Scan for the cell matching the given text and deliver its [X, Y] coordinate at center. 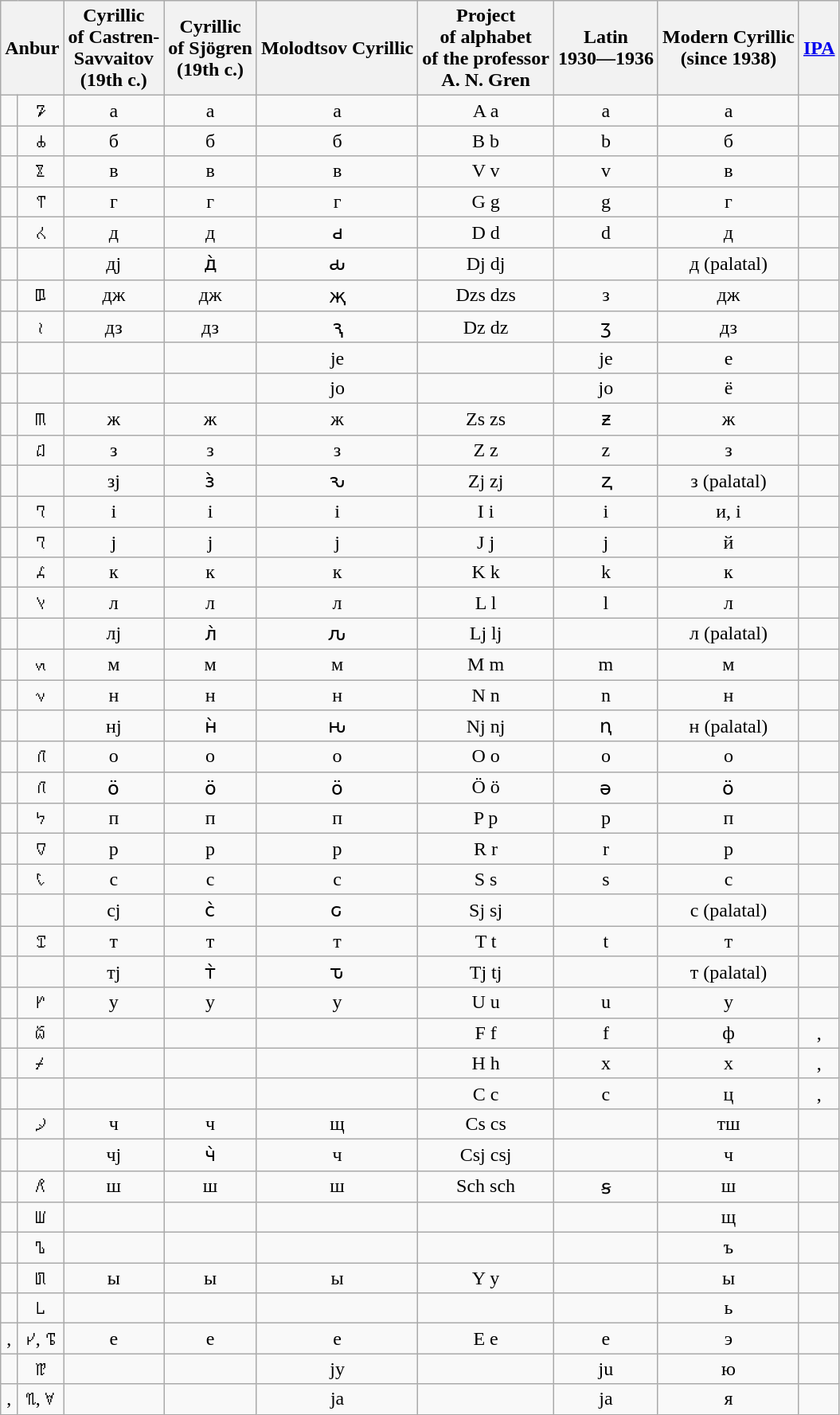
ъ [728, 1248]
дј [114, 264]
э [728, 1339]
E e [486, 1339]
𐍑 [41, 141]
C c [486, 1093]
чј [114, 1155]
ԁ [337, 233]
ӡ [605, 327]
Projectof alphabetof the professorA. N. Gren [486, 48]
Lj lj [486, 634]
G g [486, 201]
t [605, 940]
b [605, 141]
ју [337, 1369]
𐍣 [41, 1003]
ⱬ [605, 481]
н̀ [210, 726]
k [605, 573]
Cyrillicof Castren-Savvaitov(19th c.) [114, 48]
је [337, 358]
Anbur [32, 48]
јо [337, 388]
с (palatal) [728, 910]
сј [114, 910]
т (palatal) [728, 972]
𐍯 [41, 1248]
ꞩ [605, 1186]
𐍝 [41, 695]
N n [486, 695]
Latin1930—1936 [605, 48]
Modern Cyrillic(since 1938) [728, 48]
Csj csj [486, 1155]
Dzs dzs [486, 295]
Sj sj [486, 910]
л (palatal) [728, 634]
н (palatal) [728, 726]
𐍘 [41, 327]
D d [486, 233]
𐍕 [41, 419]
Nj nj [486, 726]
𐍒 [41, 201]
Cs cs [486, 1124]
ƶ [605, 419]
T t [486, 940]
л̀ [210, 634]
ԃ [337, 264]
𐍢 [41, 940]
M m [486, 664]
e [605, 1339]
𐍦 [41, 1218]
S s [486, 879]
𐍡 [41, 879]
Y y [486, 1278]
Z z [486, 450]
тј [114, 972]
ч̀ [210, 1155]
й [728, 542]
m [605, 664]
d [605, 233]
җ [337, 295]
𐍐 [41, 111]
i [605, 512]
jo [605, 388]
R r [486, 849]
ju [605, 1369]
𐍥 [41, 1186]
𐍜 [41, 664]
v [605, 171]
Dj dj [486, 264]
нј [114, 726]
V v [486, 171]
a [605, 111]
я [728, 1399]
je [605, 358]
r [605, 849]
H h [486, 1063]
F f [486, 1033]
ԅ [337, 481]
ꞑ [605, 726]
U u [486, 1003]
K k [486, 573]
ԇ [337, 327]
Tj tj [486, 972]
I i [486, 512]
Ö ö [486, 788]
c [605, 1093]
зј [114, 481]
𐍤 [41, 1124]
𐍮 [41, 171]
𐍓 [41, 233]
тш [728, 1124]
j [605, 542]
B b [486, 141]
и, і [728, 512]
Zs zs [486, 419]
n [605, 695]
𐍬 [41, 1063]
A a [486, 111]
Zj zj [486, 481]
g [605, 201]
𐍛 [41, 603]
з̀ [210, 481]
𐍫 [41, 1033]
ԏ [337, 972]
д (palatal) [728, 264]
д̀ [210, 264]
ԋ [337, 726]
ԉ [337, 634]
J j [486, 542]
т̀ [210, 972]
ю [728, 1369]
𐍖‎ [41, 295]
Dz dz [486, 327]
P p [486, 819]
u [605, 1003]
ə [605, 788]
IPA [819, 48]
O o [486, 756]
ја [337, 1399]
l [605, 603]
ё [728, 388]
s [605, 879]
Sch sch [486, 1186]
ф [728, 1033]
𐍟 [41, 819]
𐍳 [41, 1369]
𐍨 [41, 1278]
лј [114, 634]
ц [728, 1093]
𐍰 [41, 1308]
з (palatal) [728, 481]
𐍠 [41, 849]
ԍ [337, 910]
х [728, 1063]
с̀ [210, 910]
p [605, 819]
Molodtsov Cyrillic [337, 48]
𐍚 [41, 573]
f [605, 1033]
z [605, 450]
𐍗 [41, 450]
ja [605, 1399]
𐍴‎, 𐍵 [41, 1399]
𐍔, 𐍱 [41, 1339]
x [605, 1063]
L l [486, 603]
ь [728, 1308]
Cyrillicof Sjögren (19th c.) [210, 48]
